From the cell containing the given text, extract its center point as (X, Y) coordinate. 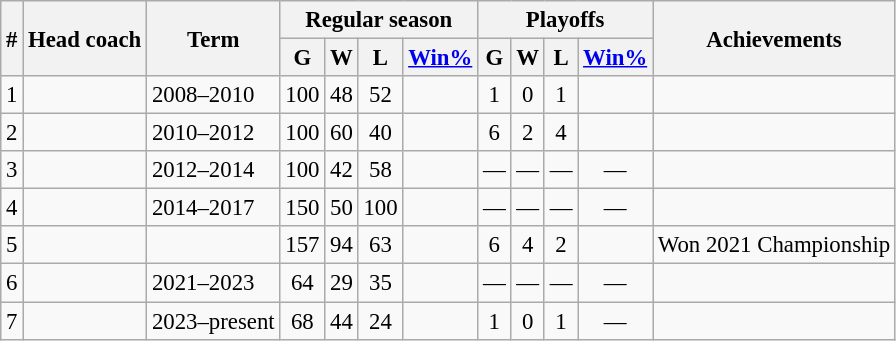
Playoffs (566, 20)
48 (342, 95)
52 (380, 95)
50 (342, 208)
58 (380, 170)
63 (380, 245)
# (12, 38)
2021–2023 (214, 283)
7 (12, 321)
24 (380, 321)
2014–2017 (214, 208)
44 (342, 321)
60 (342, 133)
42 (342, 170)
Head coach (85, 38)
68 (302, 321)
157 (302, 245)
2023–present (214, 321)
Regular season (379, 20)
35 (380, 283)
94 (342, 245)
Won 2021 Championship (774, 245)
150 (302, 208)
64 (302, 283)
Term (214, 38)
5 (12, 245)
3 (12, 170)
29 (342, 283)
40 (380, 133)
2008–2010 (214, 95)
2010–2012 (214, 133)
Achievements (774, 38)
2012–2014 (214, 170)
